Determine the [X, Y] coordinate at the center of the cell enclosing the given text.  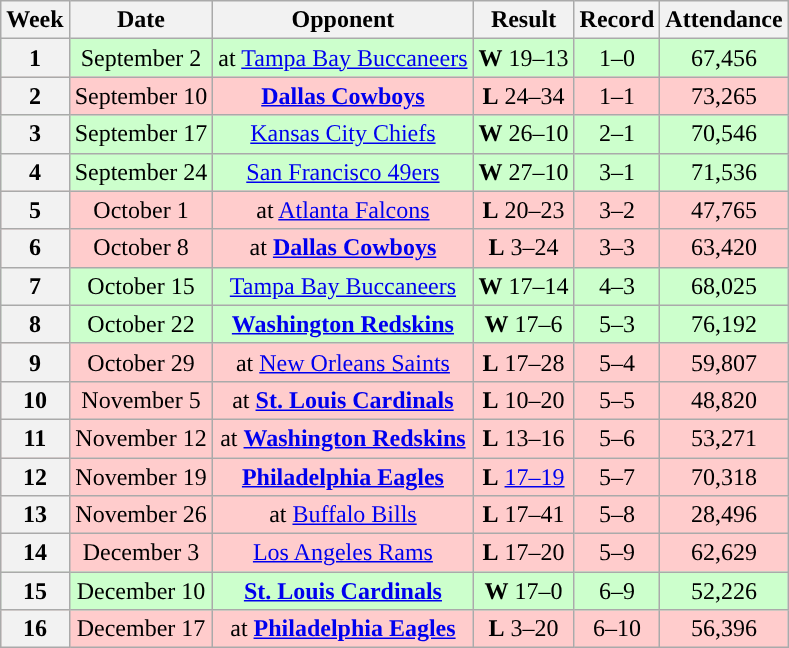
5 [35, 210]
at Philadelphia Eagles [343, 629]
at Atlanta Falcons [343, 210]
December 10 [141, 591]
28,496 [724, 515]
at New Orleans Saints [343, 362]
Attendance [724, 20]
L 17–20 [524, 553]
W 17–0 [524, 591]
L 17–19 [524, 477]
October 29 [141, 362]
1 [35, 58]
70,546 [724, 134]
8 [35, 324]
November 26 [141, 515]
13 [35, 515]
63,420 [724, 248]
68,025 [724, 286]
59,807 [724, 362]
at Washington Redskins [343, 438]
L 3–24 [524, 248]
at Dallas Cowboys [343, 248]
San Francisco 49ers [343, 172]
December 3 [141, 553]
11 [35, 438]
November 12 [141, 438]
9 [35, 362]
16 [35, 629]
L 3–20 [524, 629]
W 27–10 [524, 172]
5–9 [617, 553]
October 1 [141, 210]
W 26–10 [524, 134]
10 [35, 400]
3–2 [617, 210]
Week [35, 20]
W 17–14 [524, 286]
September 17 [141, 134]
September 10 [141, 96]
Result [524, 20]
September 24 [141, 172]
St. Louis Cardinals [343, 591]
December 17 [141, 629]
Kansas City Chiefs [343, 134]
53,271 [724, 438]
L 20–23 [524, 210]
15 [35, 591]
3–1 [617, 172]
Dallas Cowboys [343, 96]
L 13–16 [524, 438]
1–1 [617, 96]
Philadelphia Eagles [343, 477]
67,456 [724, 58]
70,318 [724, 477]
at St. Louis Cardinals [343, 400]
4 [35, 172]
2–1 [617, 134]
at Tampa Bay Buccaneers [343, 58]
Record [617, 20]
1–0 [617, 58]
4–3 [617, 286]
48,820 [724, 400]
7 [35, 286]
5–3 [617, 324]
L 17–28 [524, 362]
L 10–20 [524, 400]
62,629 [724, 553]
Date [141, 20]
73,265 [724, 96]
Los Angeles Rams [343, 553]
12 [35, 477]
3–3 [617, 248]
Tampa Bay Buccaneers [343, 286]
5–6 [617, 438]
November 19 [141, 477]
Washington Redskins [343, 324]
November 5 [141, 400]
47,765 [724, 210]
2 [35, 96]
W 19–13 [524, 58]
71,536 [724, 172]
September 2 [141, 58]
5–5 [617, 400]
76,192 [724, 324]
5–8 [617, 515]
5–7 [617, 477]
at Buffalo Bills [343, 515]
6–9 [617, 591]
3 [35, 134]
56,396 [724, 629]
6–10 [617, 629]
5–4 [617, 362]
6 [35, 248]
52,226 [724, 591]
October 8 [141, 248]
L 17–41 [524, 515]
W 17–6 [524, 324]
14 [35, 553]
Opponent [343, 20]
October 22 [141, 324]
L 24–34 [524, 96]
October 15 [141, 286]
